Find where the given text appears and provide that cell's center as (X, Y) coordinate. 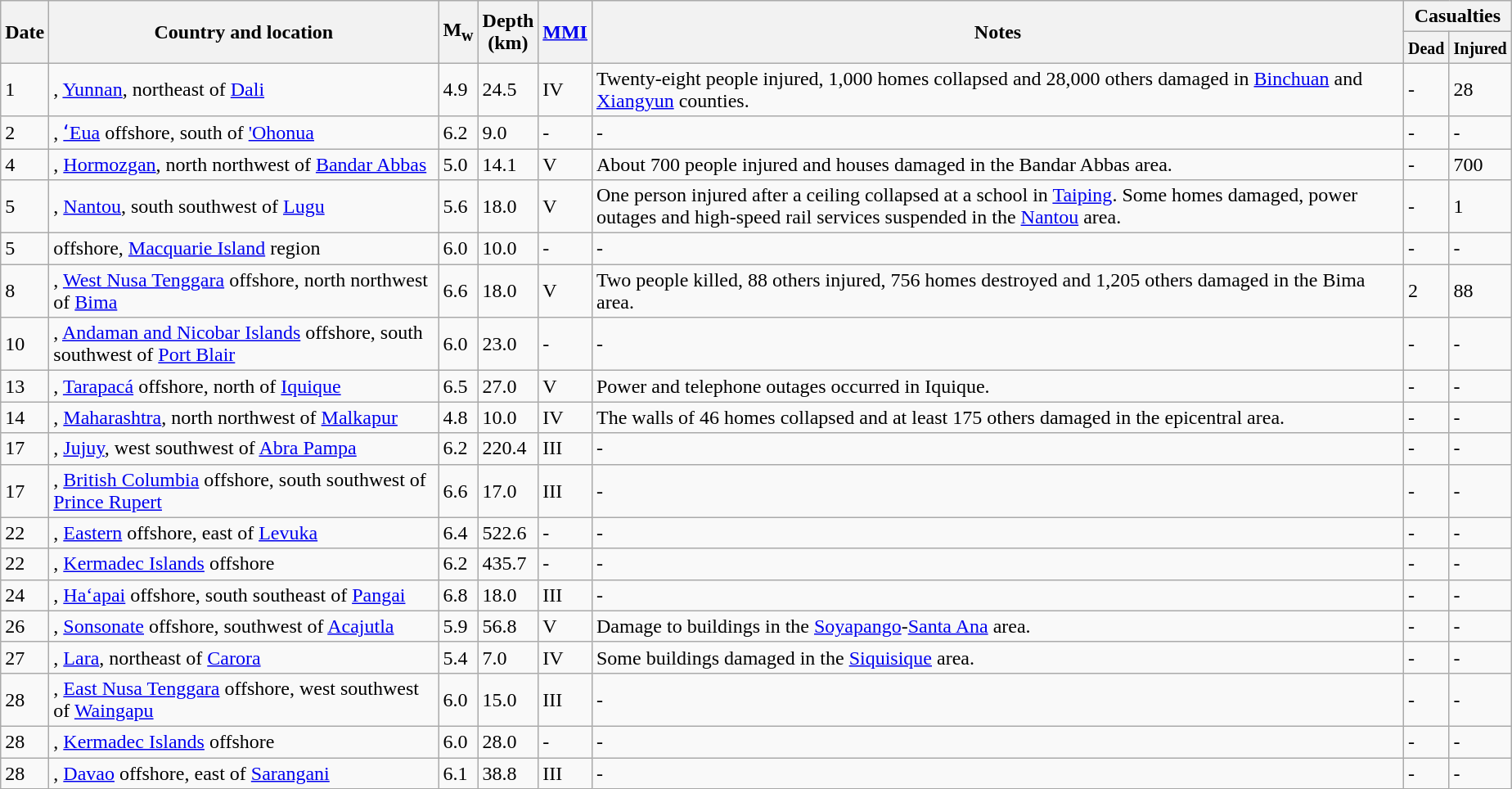
Power and telephone outages occurred in Iquique. (997, 386)
6.4 (458, 533)
Date (25, 32)
Mw (458, 32)
15.0 (508, 699)
5.0 (458, 165)
14 (25, 417)
, Hormozgan, north northwest of Bandar Abbas (244, 165)
, Tarapacá offshore, north of Iquique (244, 386)
27 (25, 657)
Twenty-eight people injured, 1,000 homes collapsed and 28,000 others damaged in Binchuan and Xiangyun counties. (997, 90)
4 (25, 165)
5.9 (458, 626)
, ʻEua offshore, south of 'Ohonua (244, 133)
38.8 (508, 773)
, Ha‘apai offshore, south southeast of Pangai (244, 595)
6.5 (458, 386)
About 700 people injured and houses damaged in the Bandar Abbas area. (997, 165)
offshore, Macquarie Island region (244, 249)
Some buildings damaged in the Siquisique area. (997, 657)
24.5 (508, 90)
Casualties (1458, 16)
4.8 (458, 417)
, Jujuy, west southwest of Abra Pampa (244, 449)
23.0 (508, 344)
9.0 (508, 133)
7.0 (508, 657)
28.0 (508, 742)
14.1 (508, 165)
4.9 (458, 90)
MMI (565, 32)
27.0 (508, 386)
, Yunnan, northeast of Dali (244, 90)
220.4 (508, 449)
6.1 (458, 773)
, British Columbia offshore, south southwest of Prince Rupert (244, 491)
, Eastern offshore, east of Levuka (244, 533)
Country and location (244, 32)
5.6 (458, 206)
, Lara, northeast of Carora (244, 657)
6.8 (458, 595)
Injured (1480, 47)
435.7 (508, 564)
, Sonsonate offshore, southwest of Acajutla (244, 626)
The walls of 46 homes collapsed and at least 175 others damaged in the epicentral area. (997, 417)
Two people killed, 88 others injured, 756 homes destroyed and 1,205 others damaged in the Bima area. (997, 291)
Damage to buildings in the Soyapango-Santa Ana area. (997, 626)
56.8 (508, 626)
8 (25, 291)
88 (1480, 291)
, Davao offshore, east of Sarangani (244, 773)
13 (25, 386)
5.4 (458, 657)
10 (25, 344)
26 (25, 626)
, East Nusa Tenggara offshore, west southwest of Waingapu (244, 699)
, Andaman and Nicobar Islands offshore, south southwest of Port Blair (244, 344)
522.6 (508, 533)
Notes (997, 32)
Dead (1427, 47)
17.0 (508, 491)
Depth(km) (508, 32)
, Maharashtra, north northwest of Malkapur (244, 417)
, Nantou, south southwest of Lugu (244, 206)
, West Nusa Tenggara offshore, north northwest of Bima (244, 291)
700 (1480, 165)
24 (25, 595)
